Scan for the cell matching the given text and deliver its (X, Y) coordinate at center. 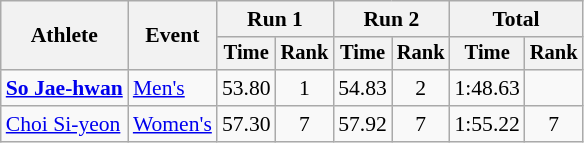
Total (516, 19)
2 (421, 88)
Event (172, 36)
1:55.22 (486, 124)
53.80 (246, 88)
54.83 (362, 88)
Women's (172, 124)
Run 2 (391, 19)
Athlete (64, 36)
57.30 (246, 124)
1 (305, 88)
57.92 (362, 124)
Choi Si-yeon (64, 124)
Run 1 (275, 19)
Men's (172, 88)
1:48.63 (486, 88)
So Jae-hwan (64, 88)
